Capture the cell that displays the provided text and extract its [X, Y] central coordinate. 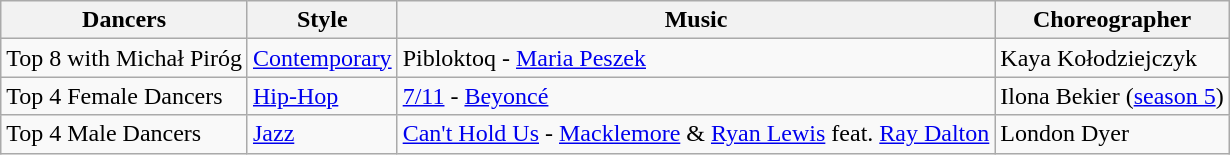
Style [322, 20]
Pibloktoq - Maria Peszek [696, 58]
Dancers [124, 20]
7/11 - Beyoncé [696, 96]
Top 8 with Michał Piróg [124, 58]
Top 4 Female Dancers [124, 96]
Kaya Kołodziejczyk [1112, 58]
Can't Hold Us - Macklemore & Ryan Lewis feat. Ray Dalton [696, 134]
London Dyer [1112, 134]
Hip-Hop [322, 96]
Music [696, 20]
Jazz [322, 134]
Ilona Bekier (season 5) [1112, 96]
Choreographer [1112, 20]
Contemporary [322, 58]
Top 4 Male Dancers [124, 134]
